Locate the cell with the specified text and output its [X, Y] center coordinate. 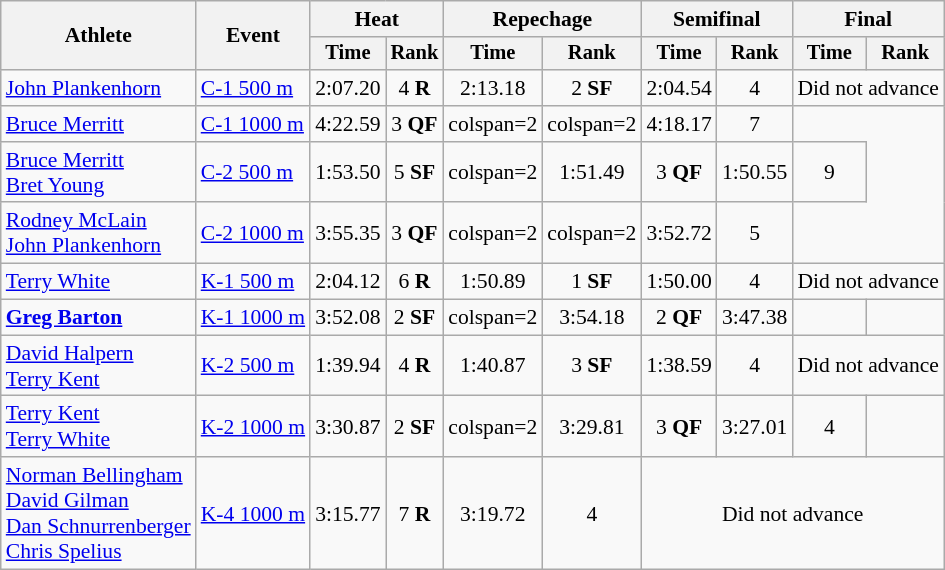
K-2 500 m [253, 366]
Event [253, 36]
Rodney McLainJohn Plankenhorn [98, 234]
C-1 1000 m [253, 124]
3:54.18 [592, 318]
K-4 1000 m [253, 513]
7 [754, 124]
2:07.20 [348, 88]
K-1 500 m [253, 282]
1 SF [592, 282]
3:47.38 [754, 318]
7 R [415, 513]
Repechage [542, 19]
2:13.18 [492, 88]
Bruce MerrittBret Young [98, 172]
3 SF [592, 366]
2:04.12 [348, 282]
4:22.59 [348, 124]
David HalpernTerry Kent [98, 366]
9 [829, 172]
Bruce Merritt [98, 124]
3:19.72 [492, 513]
2 QF [678, 318]
C-2 1000 m [253, 234]
Heat [376, 19]
K-1 1000 m [253, 318]
Greg Barton [98, 318]
1:53.50 [348, 172]
John Plankenhorn [98, 88]
Terry KentTerry White [98, 426]
1:51.49 [592, 172]
3:29.81 [592, 426]
Norman BellinghamDavid GilmanDan SchnurrenbergerChris Spelius [98, 513]
3:30.87 [348, 426]
1:50.89 [492, 282]
1:39.94 [348, 366]
Terry White [98, 282]
1:40.87 [492, 366]
C-2 500 m [253, 172]
6 R [415, 282]
K-2 1000 m [253, 426]
1:50.55 [754, 172]
Final [868, 19]
1:50.00 [678, 282]
Athlete [98, 36]
3:15.77 [348, 513]
3:52.08 [348, 318]
5 [754, 234]
4:18.17 [678, 124]
1:38.59 [678, 366]
Semifinal [716, 19]
3:55.35 [348, 234]
C-1 500 m [253, 88]
5 SF [415, 172]
3:52.72 [678, 234]
2:04.54 [678, 88]
3:27.01 [754, 426]
